Pinpoint the cell where the given text exists, returning its (X, Y) midpoint coordinate. 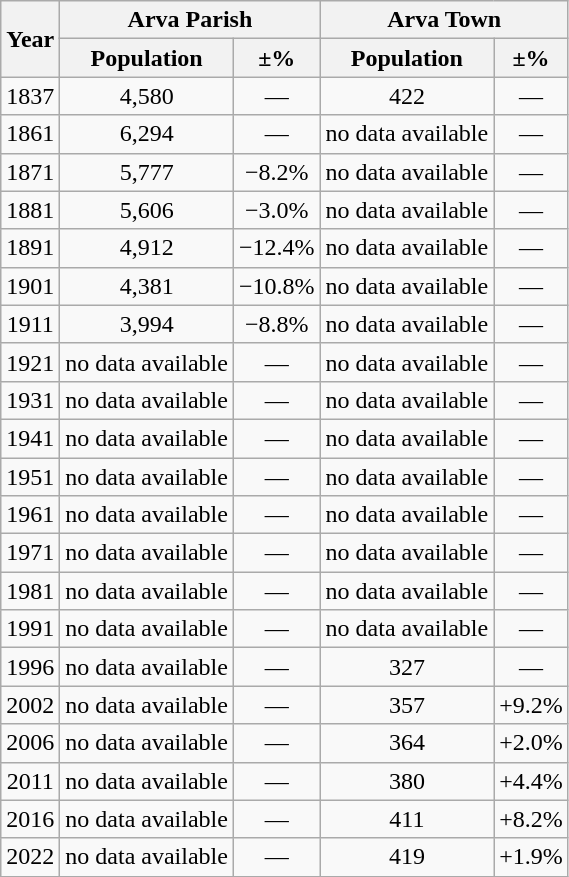
+9.2% (532, 705)
Year (30, 39)
422 (407, 96)
Arva Parish (190, 20)
1931 (30, 400)
2022 (30, 857)
1901 (30, 286)
364 (407, 743)
−8.2% (276, 172)
−10.8% (276, 286)
1971 (30, 553)
2006 (30, 743)
4,580 (147, 96)
2016 (30, 819)
1961 (30, 515)
+1.9% (532, 857)
2002 (30, 705)
1981 (30, 591)
1871 (30, 172)
3,994 (147, 324)
+8.2% (532, 819)
5,777 (147, 172)
4,381 (147, 286)
1881 (30, 210)
−3.0% (276, 210)
1861 (30, 134)
357 (407, 705)
380 (407, 781)
−12.4% (276, 248)
1951 (30, 477)
1921 (30, 362)
1991 (30, 629)
1911 (30, 324)
−8.8% (276, 324)
327 (407, 667)
6,294 (147, 134)
2011 (30, 781)
4,912 (147, 248)
419 (407, 857)
5,606 (147, 210)
+4.4% (532, 781)
1891 (30, 248)
1837 (30, 96)
1941 (30, 438)
1996 (30, 667)
Arva Town (444, 20)
+2.0% (532, 743)
411 (407, 819)
